Locate the cell with the specified text and output its [X, Y] center coordinate. 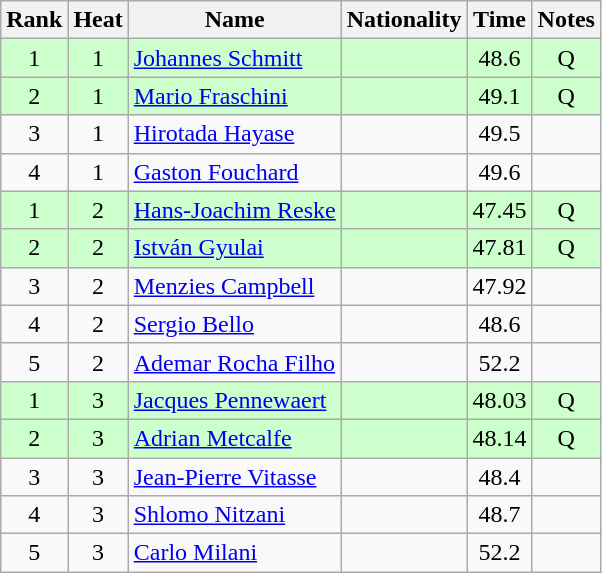
Sergio Bello [234, 324]
48.03 [500, 400]
Hans-Joachim Reske [234, 210]
Name [234, 20]
48.7 [500, 515]
Adrian Metcalfe [234, 438]
49.5 [500, 134]
47.81 [500, 248]
Jacques Pennewaert [234, 400]
48.14 [500, 438]
Ademar Rocha Filho [234, 362]
Heat [98, 20]
47.45 [500, 210]
49.6 [500, 172]
Notes [566, 20]
Nationality [404, 20]
Menzies Campbell [234, 286]
Jean-Pierre Vitasse [234, 477]
Shlomo Nitzani [234, 515]
Gaston Fouchard [234, 172]
Rank [34, 20]
Mario Fraschini [234, 96]
Carlo Milani [234, 553]
Hirotada Hayase [234, 134]
Johannes Schmitt [234, 58]
47.92 [500, 286]
49.1 [500, 96]
48.4 [500, 477]
István Gyulai [234, 248]
Time [500, 20]
